Find where the given text appears and provide that cell's center as (x, y) coordinate. 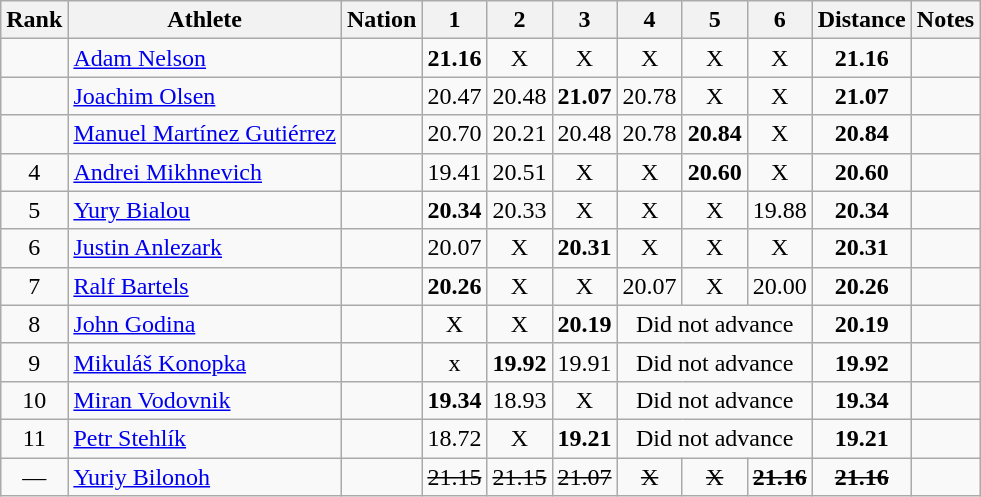
11 (34, 438)
Mikuláš Konopka (205, 362)
Athlete (205, 20)
20.33 (520, 210)
Notes (945, 20)
18.93 (520, 400)
Justin Anlezark (205, 248)
Miran Vodovnik (205, 400)
3 (584, 20)
Petr Stehlík (205, 438)
20.21 (520, 134)
x (454, 362)
Yury Bialou (205, 210)
18.72 (454, 438)
John Godina (205, 324)
20.70 (454, 134)
19.91 (584, 362)
Joachim Olsen (205, 96)
19.88 (780, 210)
Nation (381, 20)
Ralf Bartels (205, 286)
Distance (862, 20)
Adam Nelson (205, 58)
Yuriy Bilonoh (205, 477)
9 (34, 362)
— (34, 477)
Andrei Mikhnevich (205, 172)
10 (34, 400)
Manuel Martínez Gutiérrez (205, 134)
7 (34, 286)
20.51 (520, 172)
8 (34, 324)
1 (454, 20)
2 (520, 20)
20.47 (454, 96)
20.00 (780, 286)
Rank (34, 20)
19.41 (454, 172)
